Extract the [x, y] coordinate from the center of the cell holding the provided text.  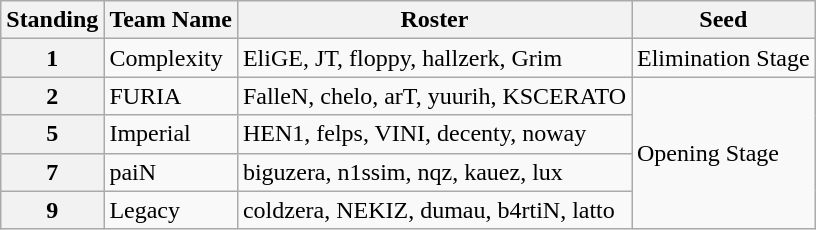
Elimination Stage [724, 58]
Seed [724, 20]
HEN1, felps, VINI, decenty, noway [434, 134]
Complexity [171, 58]
Imperial [171, 134]
FalleN, chelo, arT, yuurih, KSCERATO [434, 96]
Standing [52, 20]
paiN [171, 172]
FURIA [171, 96]
biguzera, n1ssim, nqz, kauez, lux [434, 172]
Roster [434, 20]
Team Name [171, 20]
coldzera, NEKIZ, dumau, b4rtiN, latto [434, 210]
2 [52, 96]
Opening Stage [724, 153]
7 [52, 172]
9 [52, 210]
5 [52, 134]
Legacy [171, 210]
EliGE, JT, floppy, hallzerk, Grim [434, 58]
1 [52, 58]
